Detect which cell encompasses the target text, then output its (x, y) center coordinate. 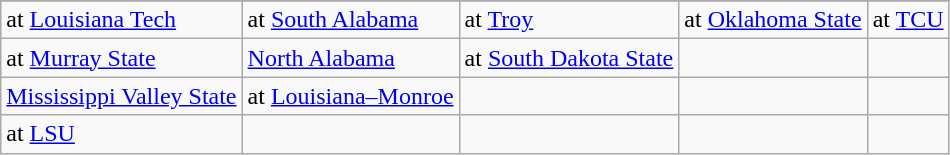
at Louisiana–Monroe (350, 96)
at Murray State (122, 58)
at Louisiana Tech (122, 20)
at LSU (122, 134)
at Oklahoma State (773, 20)
North Alabama (350, 58)
at TCU (908, 20)
at Troy (569, 20)
at South Alabama (350, 20)
at South Dakota State (569, 58)
Mississippi Valley State (122, 96)
